From the cell containing the given text, extract its center point as [x, y] coordinate. 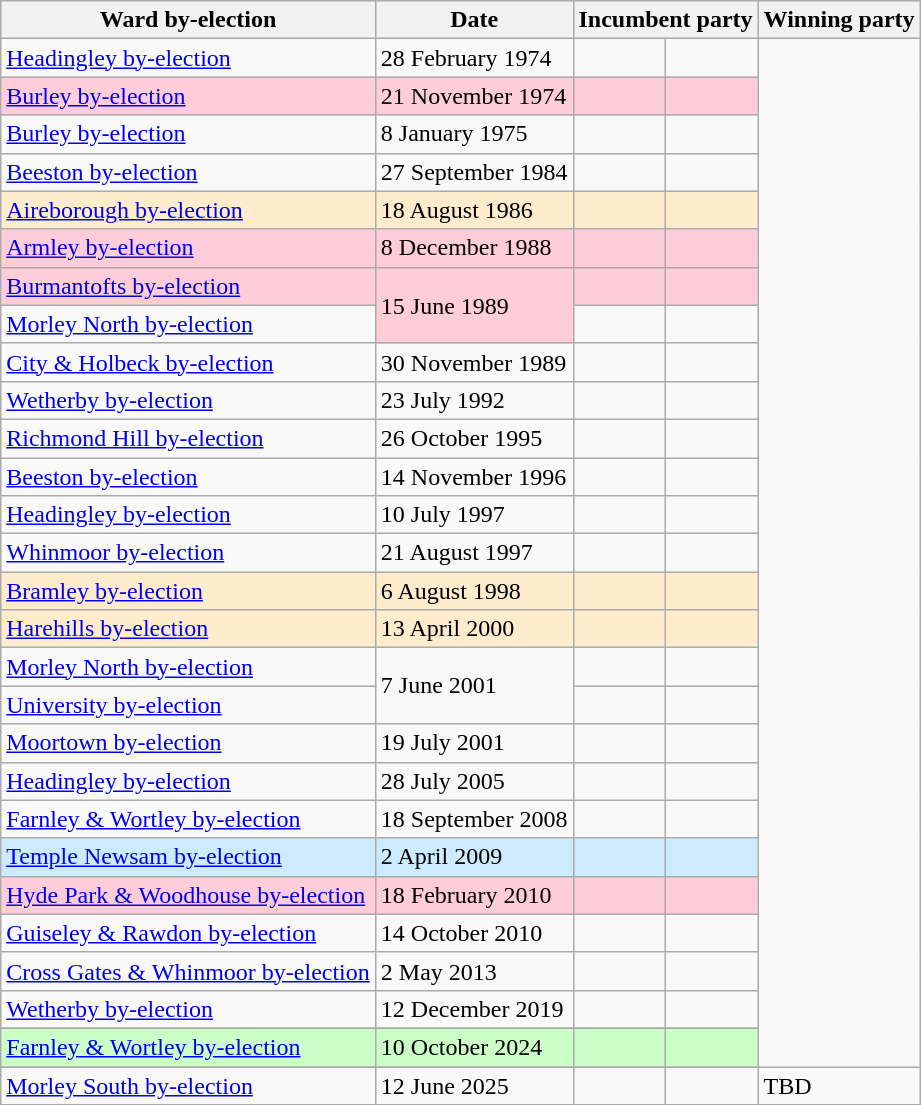
26 October 1995 [474, 438]
10 October 2024 [474, 1047]
19 July 2001 [474, 743]
Aireborough by-election [188, 210]
23 July 1992 [474, 400]
30 November 1989 [474, 362]
Date [474, 20]
8 December 1988 [474, 248]
Morley South by-election [188, 1085]
14 October 2010 [474, 933]
12 December 2019 [474, 1009]
Winning party [839, 20]
18 August 1986 [474, 210]
Moortown by-election [188, 743]
Incumbent party [666, 20]
City & Holbeck by-election [188, 362]
27 September 1984 [474, 172]
Burmantofts by-election [188, 286]
University by-election [188, 705]
10 July 1997 [474, 515]
Richmond Hill by-election [188, 438]
2 May 2013 [474, 971]
28 July 2005 [474, 781]
8 January 1975 [474, 134]
Hyde Park & Woodhouse by-election [188, 895]
14 November 1996 [474, 477]
15 June 1989 [474, 305]
Temple Newsam by-election [188, 857]
7 June 2001 [474, 686]
2 April 2009 [474, 857]
Cross Gates & Whinmoor by-election [188, 971]
Armley by-election [188, 248]
Bramley by-election [188, 591]
Whinmoor by-election [188, 553]
TBD [839, 1085]
21 November 1974 [474, 96]
Guiseley & Rawdon by-election [188, 933]
13 April 2000 [474, 629]
28 February 1974 [474, 58]
18 September 2008 [474, 819]
21 August 1997 [474, 553]
18 February 2010 [474, 895]
Harehills by-election [188, 629]
6 August 1998 [474, 591]
Ward by-election [188, 20]
12 June 2025 [474, 1085]
